Return the (x, y) coordinate for the center point of the cell that contains the specified text.  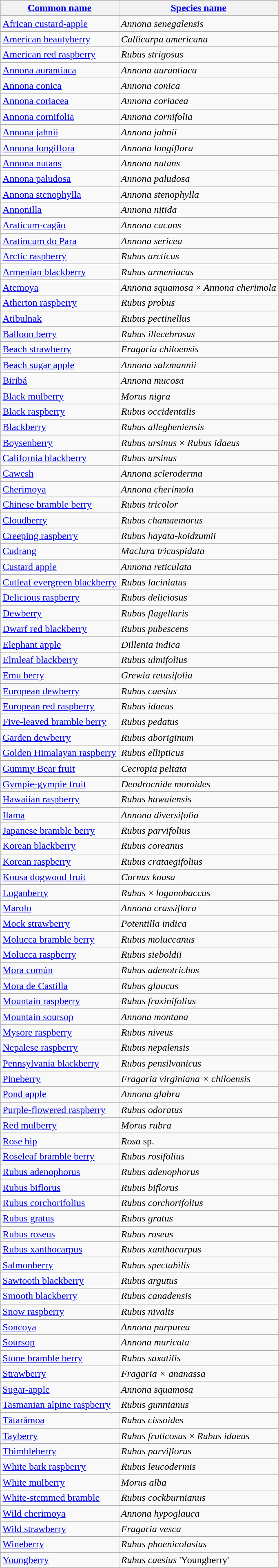
Boysenberry (60, 442)
Rubus tricolor (198, 505)
Mora común (60, 970)
Rubus nepalensis (198, 1048)
Annona nitida (198, 210)
Roseleaf bramble berry (60, 1156)
Rubus cissoides (198, 1420)
Strawberry (60, 1374)
Rubus laciniatus (198, 582)
Annona reticulata (198, 567)
Rubus canadensis (198, 1296)
Annona senegalensis (198, 24)
Annona purpurea (198, 1327)
Cutleaf evergreen blackberry (60, 582)
Beach sugar apple (60, 365)
Annona muricata (198, 1343)
Dewberry (60, 613)
Annona cherimola (198, 489)
Korean blackberry (60, 846)
Rubus armeniacus (198, 272)
Rubus ulmifolius (198, 660)
Fragaria × ananassa (198, 1374)
Mountain soursop (60, 1017)
Rubus adenotrichos (198, 970)
Molucca raspberry (60, 955)
Delicious raspberry (60, 598)
Rubus nivalis (198, 1312)
Nepalese raspberry (60, 1048)
California blackberry (60, 458)
European dewberry (60, 691)
Stone bramble berry (60, 1358)
Rubus parviflorus (198, 1451)
Smooth blackberry (60, 1296)
Rubus idaeus (198, 707)
Elmleaf blackberry (60, 660)
Rubus phoenicolasius (198, 1544)
Rubus fruticosus × Rubus idaeus (198, 1435)
Cherimoya (60, 489)
Gympie-gympie fruit (60, 784)
Rubus allegheniensis (198, 427)
Beach strawberry (60, 349)
Atherton raspberry (60, 303)
Maclura tricuspidata (198, 551)
Rubus spectabilis (198, 1265)
Dillenia indica (198, 644)
Atemoya (60, 287)
Atibulnak (60, 318)
American beautyberry (60, 39)
Rubus saxatilis (198, 1358)
Balloon berry (60, 334)
Rubus parvifolius (198, 830)
Korean raspberry (60, 861)
Annona glabra (198, 1094)
Rubus deliciosus (198, 598)
Annona cacans (198, 225)
Rubus glaucus (198, 986)
Annona scleroderma (198, 474)
Custard apple (60, 567)
Annona montana (198, 1017)
Garden dewberry (60, 738)
Loganberry (60, 892)
Aratincum do Para (60, 241)
Annona crassiflora (198, 908)
Grewia retusifolia (198, 675)
European red raspberry (60, 707)
Rubus strigosus (198, 55)
Emu berry (60, 675)
Ilama (60, 815)
Rubus probus (198, 303)
Molucca bramble berry (60, 939)
Gummy Bear fruit (60, 769)
Rubus pedatus (198, 722)
African custard-apple (60, 24)
Dendrocnide moroides (198, 784)
Pond apple (60, 1094)
Marolo (60, 908)
Rubus cockburnianus (198, 1498)
Tayberry (60, 1435)
Soncoya (60, 1327)
Soursop (60, 1343)
Rubus moluccanus (198, 939)
Fragaria vesca (198, 1529)
Rubus ursinus × Rubus idaeus (198, 442)
Rubus niveus (198, 1032)
Rubus caesius 'Youngberry' (198, 1560)
Rubus hayata-koidzumii (198, 536)
Mock strawberry (60, 923)
Araticum-cagão (60, 225)
Rubus ellipticus (198, 753)
Annona hypoglauca (198, 1513)
Purple-flowered raspberry (60, 1110)
Rubus pectinellus (198, 318)
White mulberry (60, 1482)
Cloudberry (60, 520)
Rubus odoratus (198, 1110)
Red mulberry (60, 1125)
Morus alba (198, 1482)
Thimbleberry (60, 1451)
Tātarāmoa (60, 1420)
Rubus fraxinifolius (198, 1001)
Wineberry (60, 1544)
Annona salzmannii (198, 365)
Rubus arcticus (198, 256)
Rubus sieboldii (198, 955)
Creeping raspberry (60, 536)
Rubus chamaemorus (198, 520)
Annona squamosa (198, 1389)
Annona sericea (198, 241)
Potentilla indica (198, 923)
Rubus rosifolius (198, 1156)
Arctic raspberry (60, 256)
Rubus aboriginum (198, 738)
Snow raspberry (60, 1312)
Wild strawberry (60, 1529)
Rubus × loganobaccus (198, 892)
Hawaiian raspberry (60, 799)
Chinese bramble berry (60, 505)
Rubus leucodermis (198, 1467)
Dwarf red blackberry (60, 629)
Biribá (60, 380)
Five-leaved bramble berry (60, 722)
Pineberry (60, 1079)
Rubus pubescens (198, 629)
Fragaria virginiana × chiloensis (198, 1079)
Mysore raspberry (60, 1032)
Common name (60, 8)
Blackberry (60, 427)
Annona squamosa × Annona cherimola (198, 287)
Japanese bramble berry (60, 830)
Rubus occidentalis (198, 411)
Rubus hawaiensis (198, 799)
Rubus flagellaris (198, 613)
Fragaria chiloensis (198, 349)
Salmonberry (60, 1265)
American red raspberry (60, 55)
Elephant apple (60, 644)
Annonilla (60, 210)
Youngberry (60, 1560)
Rubus illecebrosus (198, 334)
Pennsylvania blackberry (60, 1063)
Sawtooth blackberry (60, 1281)
Golden Himalayan raspberry (60, 753)
Armenian blackberry (60, 272)
Cudrang (60, 551)
Rubus argutus (198, 1281)
Rubus gunnianus (198, 1405)
Sugar-apple (60, 1389)
Morus rubra (198, 1125)
White-stemmed bramble (60, 1498)
Rubus coreanus (198, 846)
Rubus pensilvanicus (198, 1063)
Rosa sp. (198, 1141)
Cawesh (60, 474)
Annona mucosa (198, 380)
Species name (198, 8)
Kousa dogwood fruit (60, 877)
Wild cherimoya (60, 1513)
Black mulberry (60, 396)
Cecropia peltata (198, 769)
Mountain raspberry (60, 1001)
Callicarpa americana (198, 39)
Tasmanian alpine raspberry (60, 1405)
Mora de Castilla (60, 986)
Cornus kousa (198, 877)
Rubus crataegifolius (198, 861)
Morus nigra (198, 396)
Annona diversifolia (198, 815)
Rubus caesius (198, 691)
White bark raspberry (60, 1467)
Rubus ursinus (198, 458)
Rose hip (60, 1141)
Black raspberry (60, 411)
